Scan for the cell matching the given text and deliver its [x, y] coordinate at center. 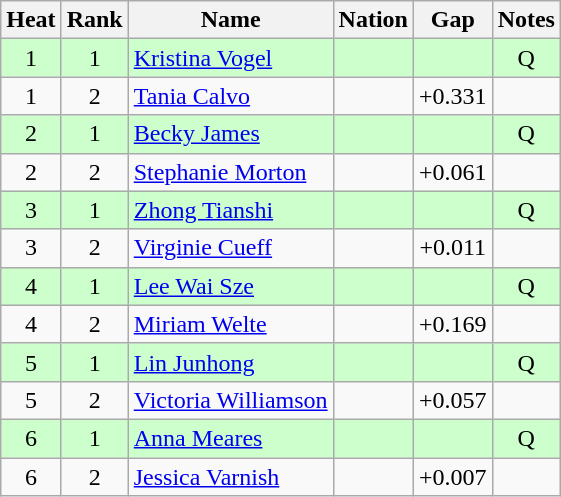
+0.007 [452, 477]
Notes [526, 20]
Kristina Vogel [230, 58]
Zhong Tianshi [230, 210]
Lin Junhong [230, 362]
Gap [452, 20]
Becky James [230, 134]
Lee Wai Sze [230, 286]
Victoria Williamson [230, 400]
Stephanie Morton [230, 172]
Miriam Welte [230, 324]
+0.061 [452, 172]
Jessica Varnish [230, 477]
Heat [31, 20]
+0.169 [452, 324]
Tania Calvo [230, 96]
Virginie Cueff [230, 248]
Rank [94, 20]
+0.331 [452, 96]
+0.057 [452, 400]
+0.011 [452, 248]
Name [230, 20]
Anna Meares [230, 438]
Nation [373, 20]
